Scan for the cell matching the given text and deliver its (X, Y) coordinate at center. 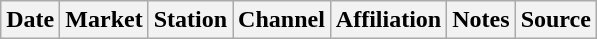
Date (30, 20)
Station (190, 20)
Market (104, 20)
Channel (282, 20)
Affiliation (388, 20)
Notes (481, 20)
Source (556, 20)
